Find where the given text appears and provide that cell's center as [X, Y] coordinate. 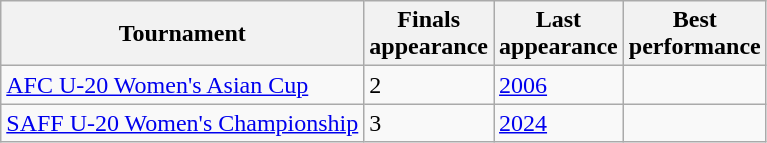
Finalsappearance [429, 34]
2 [429, 85]
Lastappearance [559, 34]
2006 [559, 85]
Tournament [182, 34]
SAFF U-20 Women's Championship [182, 123]
Bestperformance [694, 34]
AFC U-20 Women's Asian Cup [182, 85]
3 [429, 123]
2024 [559, 123]
